Capture the cell that displays the provided text and extract its (X, Y) central coordinate. 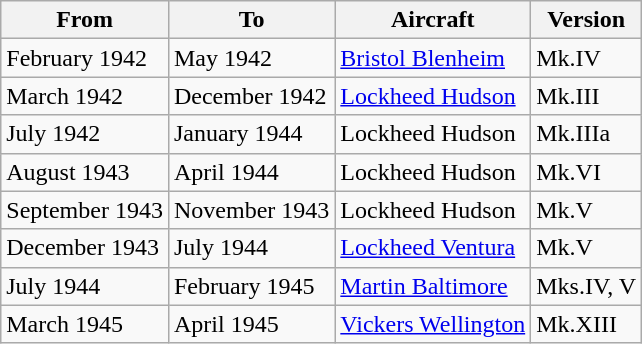
April 1944 (251, 172)
Aircraft (433, 20)
December 1943 (85, 248)
August 1943 (85, 172)
December 1942 (251, 96)
Mks.IV, V (586, 286)
July 1942 (85, 134)
Mk.VI (586, 172)
September 1943 (85, 210)
To (251, 20)
May 1942 (251, 58)
Mk.III (586, 96)
Version (586, 20)
Mk.XIII (586, 324)
Mk.IV (586, 58)
Lockheed Ventura (433, 248)
Mk.IIIa (586, 134)
March 1945 (85, 324)
Vickers Wellington (433, 324)
March 1942 (85, 96)
January 1944 (251, 134)
Bristol Blenheim (433, 58)
From (85, 20)
February 1945 (251, 286)
April 1945 (251, 324)
Martin Baltimore (433, 286)
November 1943 (251, 210)
February 1942 (85, 58)
